For the text-containing cell, return its midpoint in [X, Y] coordinate format. 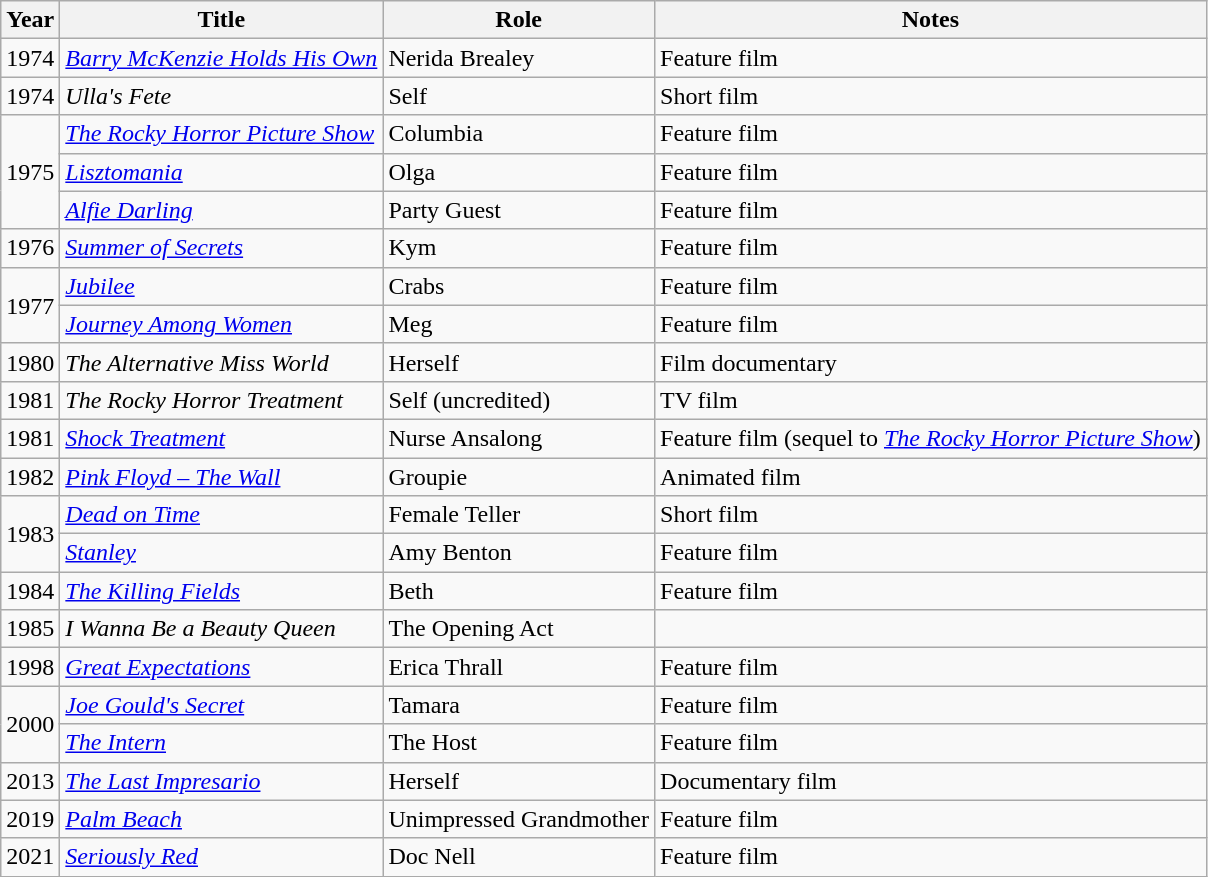
1977 [30, 305]
2021 [30, 857]
The Rocky Horror Picture Show [222, 134]
Feature film (sequel to The Rocky Horror Picture Show) [931, 438]
TV film [931, 400]
Stanley [222, 553]
Ulla's Fete [222, 96]
The Killing Fields [222, 591]
The Alternative Miss World [222, 362]
Lisztomania [222, 172]
1998 [30, 667]
Jubilee [222, 286]
The Last Impresario [222, 781]
The Opening Act [519, 629]
Pink Floyd – The Wall [222, 477]
The Rocky Horror Treatment [222, 400]
Self [519, 96]
1984 [30, 591]
Title [222, 20]
Tamara [519, 705]
Groupie [519, 477]
Animated film [931, 477]
Year [30, 20]
1975 [30, 172]
Shock Treatment [222, 438]
Documentary film [931, 781]
1980 [30, 362]
Notes [931, 20]
2019 [30, 819]
Unimpressed Grandmother [519, 819]
I Wanna Be a Beauty Queen [222, 629]
2000 [30, 724]
Seriously Red [222, 857]
Columbia [519, 134]
Olga [519, 172]
1983 [30, 534]
Female Teller [519, 515]
Nerida Brealey [519, 58]
The Intern [222, 743]
Kym [519, 248]
Great Expectations [222, 667]
Role [519, 20]
Summer of Secrets [222, 248]
Party Guest [519, 210]
Self (uncredited) [519, 400]
Film documentary [931, 362]
Erica Thrall [519, 667]
Nurse Ansalong [519, 438]
Palm Beach [222, 819]
Barry McKenzie Holds His Own [222, 58]
Joe Gould's Secret [222, 705]
Dead on Time [222, 515]
Amy Benton [519, 553]
Alfie Darling [222, 210]
Journey Among Women [222, 324]
Doc Nell [519, 857]
Meg [519, 324]
Beth [519, 591]
1982 [30, 477]
1985 [30, 629]
2013 [30, 781]
1976 [30, 248]
Crabs [519, 286]
The Host [519, 743]
